Identify which cell holds the provided text, then report its (X, Y) central coordinate. 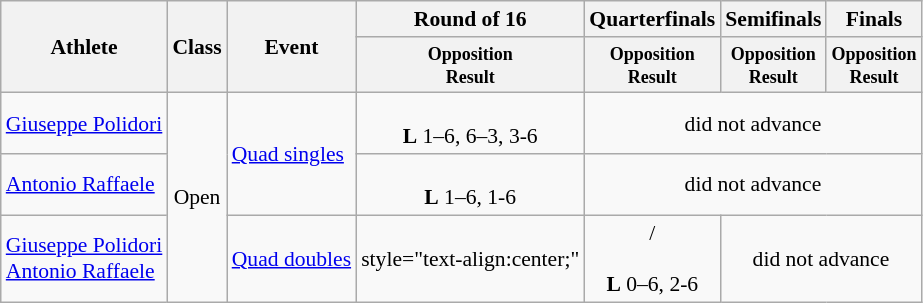
Giuseppe Polidori Antonio Raffaele (84, 258)
Finals (874, 19)
Athlete (84, 47)
Class (196, 47)
/L 0–6, 2-6 (652, 258)
Event (292, 47)
Quad doubles (292, 258)
Quad singles (292, 154)
Antonio Raffaele (84, 184)
Open (196, 198)
Round of 16 (470, 19)
Quarterfinals (652, 19)
L 1–6, 1-6 (470, 184)
Semifinals (773, 19)
Giuseppe Polidori (84, 124)
style="text-align:center;" (470, 258)
L 1–6, 6–3, 3-6 (470, 124)
